Detect which cell encompasses the target text, then output its [X, Y] center coordinate. 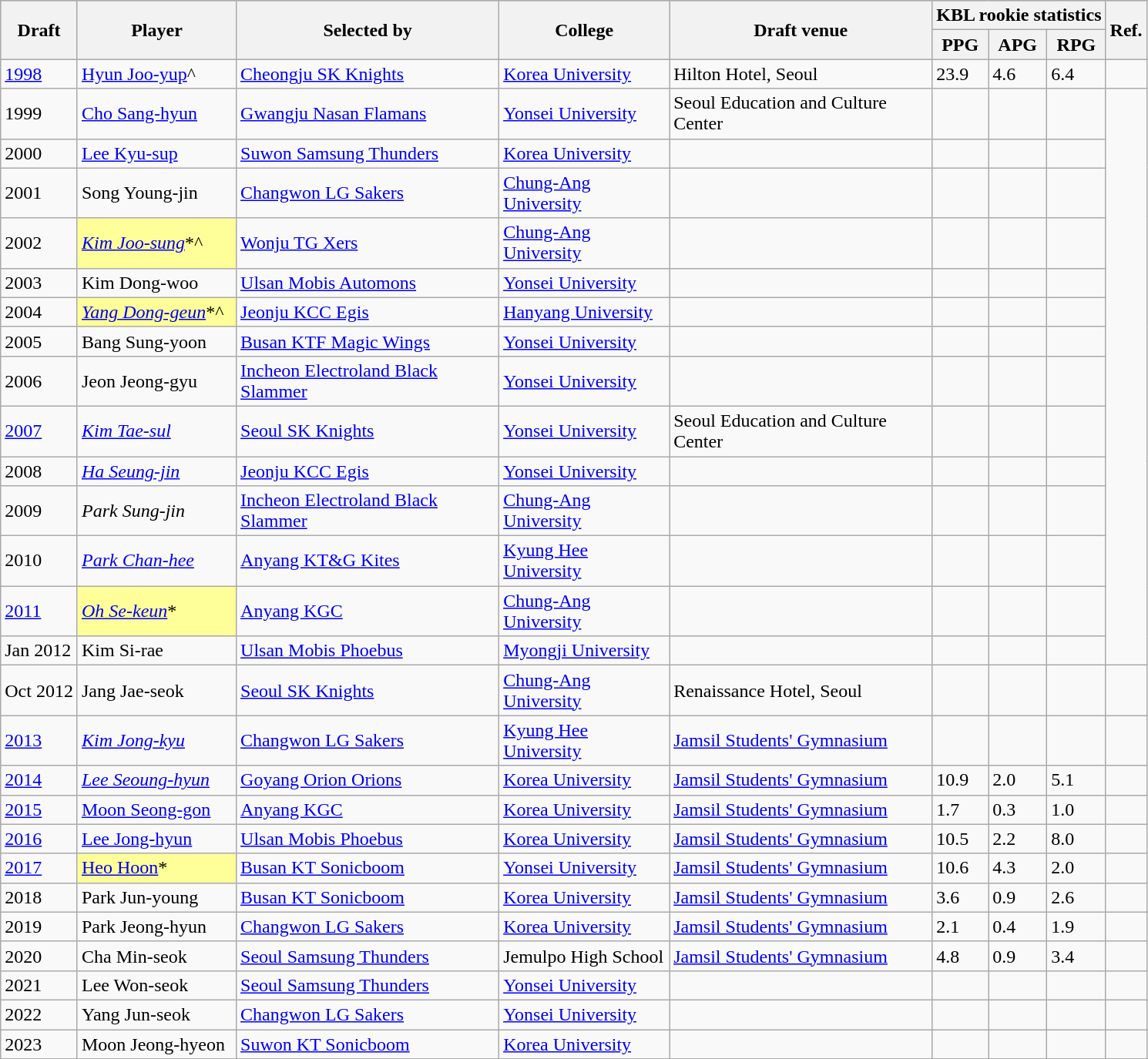
2005 [39, 341]
2000 [39, 153]
Lee Seoung-hyun [156, 780]
RPG [1076, 45]
Cheongju SK Knights [368, 74]
2004 [39, 312]
2.1 [960, 927]
0.3 [1018, 809]
Draft [39, 30]
Selected by [368, 30]
Suwon KT Sonicboom [368, 1044]
APG [1018, 45]
2014 [39, 780]
2008 [39, 471]
1998 [39, 74]
Moon Seong-gon [156, 809]
Busan KTF Magic Wings [368, 341]
Jang Jae-seok [156, 690]
6.4 [1076, 74]
Jan 2012 [39, 651]
Ulsan Mobis Automons [368, 283]
2022 [39, 1014]
10.5 [960, 839]
2016 [39, 839]
10.9 [960, 780]
Gwangju Nasan Flamans [368, 114]
Yang Jun-seok [156, 1014]
2006 [39, 380]
2007 [39, 431]
4.8 [960, 956]
2019 [39, 927]
2010 [39, 561]
Park Chan-hee [156, 561]
Myongji University [584, 651]
Lee Won-seok [156, 985]
2017 [39, 868]
Moon Jeong-hyeon [156, 1044]
10.6 [960, 868]
4.6 [1018, 74]
Draft venue [801, 30]
3.4 [1076, 956]
2003 [39, 283]
2001 [39, 193]
Lee Jong-hyun [156, 839]
2018 [39, 897]
Hanyang University [584, 312]
1999 [39, 114]
2.6 [1076, 897]
2015 [39, 809]
Goyang Orion Orions [368, 780]
College [584, 30]
2021 [39, 985]
2023 [39, 1044]
Kim Si-rae [156, 651]
8.0 [1076, 839]
Hyun Joo-yup^ [156, 74]
2013 [39, 741]
Kim Dong-woo [156, 283]
2.2 [1018, 839]
Anyang KT&G Kites [368, 561]
Bang Sung-yoon [156, 341]
Wonju TG Xers [368, 243]
Hilton Hotel, Seoul [801, 74]
PPG [960, 45]
Suwon Samsung Thunders [368, 153]
23.9 [960, 74]
2009 [39, 511]
Ref. [1126, 30]
3.6 [960, 897]
Park Jeong-hyun [156, 927]
0.4 [1018, 927]
Song Young-jin [156, 193]
Player [156, 30]
Park Sung-jin [156, 511]
Cha Min-seok [156, 956]
Park Jun-young [156, 897]
1.0 [1076, 809]
5.1 [1076, 780]
Kim Jong-kyu [156, 741]
Heo Hoon* [156, 868]
Ha Seung-jin [156, 471]
2020 [39, 956]
Kim Tae-sul [156, 431]
Lee Kyu-sup [156, 153]
2011 [39, 612]
Jeon Jeong-gyu [156, 380]
KBL rookie statistics [1019, 15]
Yang Dong-geun*^ [156, 312]
1.9 [1076, 927]
Cho Sang-hyun [156, 114]
Kim Joo-sung*^ [156, 243]
4.3 [1018, 868]
Renaissance Hotel, Seoul [801, 690]
Oct 2012 [39, 690]
2002 [39, 243]
Jemulpo High School [584, 956]
1.7 [960, 809]
Oh Se-keun* [156, 612]
